Identify which cell holds the provided text, then report its (X, Y) central coordinate. 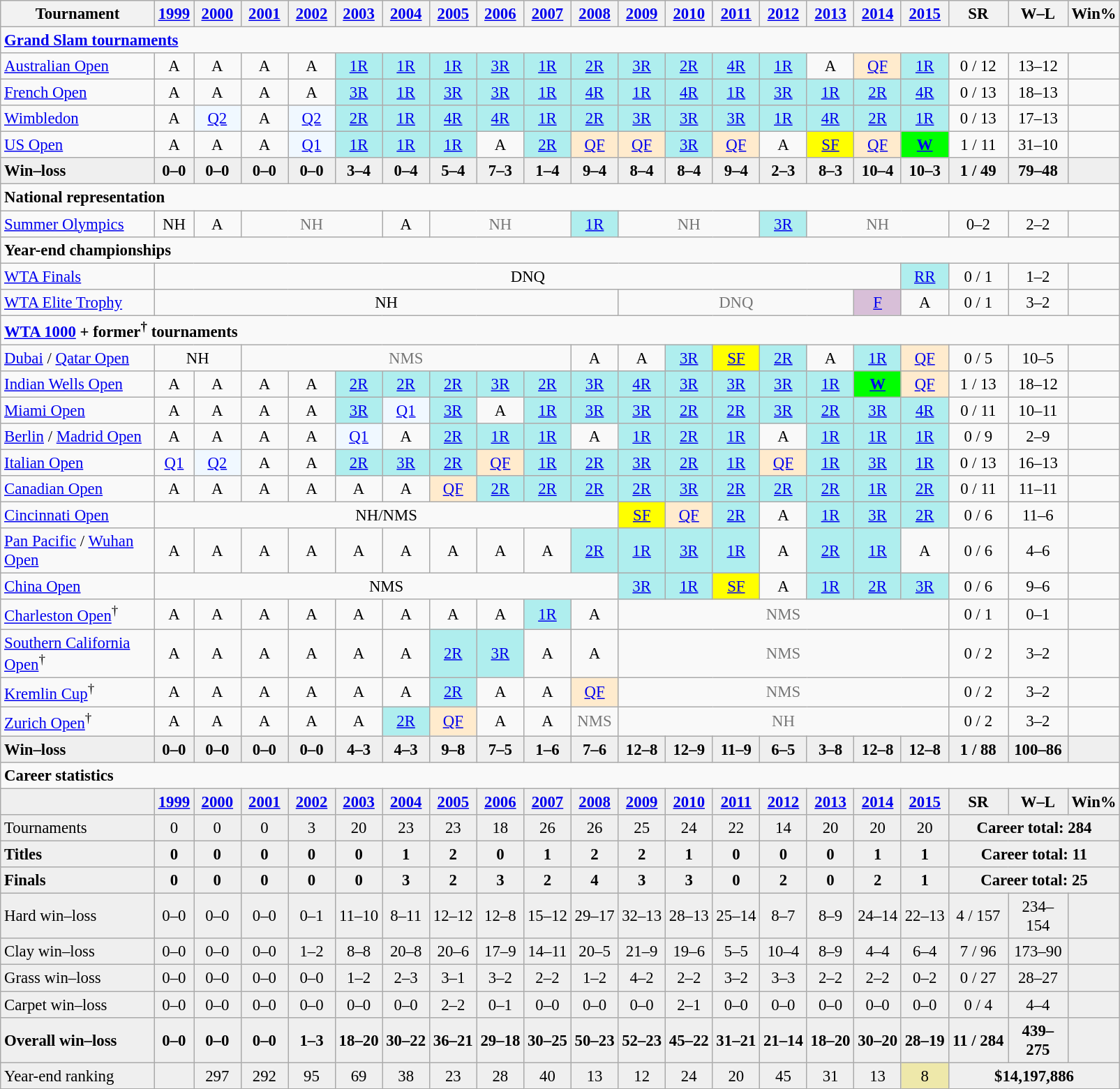
Grass win–loss (78, 978)
4–6 (1038, 551)
Wimbledon (78, 119)
28 (500, 1076)
Tournaments (78, 828)
36–21 (453, 1039)
52–23 (642, 1039)
5–5 (736, 952)
1–6 (548, 749)
Miami Open (78, 410)
17–13 (1038, 119)
Italian Open (78, 463)
RR (925, 276)
3–1 (453, 978)
8 (925, 1076)
11–9 (736, 749)
4 / 157 (978, 917)
11–11 (1038, 489)
22–13 (925, 917)
Clay win–loss (78, 952)
20–5 (595, 952)
1–4 (548, 171)
10–3 (925, 171)
30–20 (878, 1039)
11–10 (359, 917)
17–9 (500, 952)
Indian Wells Open (78, 384)
6–4 (925, 952)
12–9 (689, 749)
18 (500, 828)
14 (784, 828)
28–19 (925, 1039)
0 / 27 (978, 978)
9–8 (453, 749)
Hard win–loss (78, 917)
French Open (78, 93)
1 / 49 (978, 171)
439–275 (1038, 1039)
4–2 (642, 978)
Grand Slam tournaments (560, 40)
234–154 (1038, 917)
National representation (560, 197)
3–8 (830, 749)
50–23 (595, 1039)
18–13 (1038, 93)
Charleston Open† (78, 615)
Southern California Open† (78, 653)
12 (642, 1076)
16–13 (1038, 463)
US Open (78, 145)
F (878, 302)
Year-end ranking (78, 1076)
12–12 (453, 917)
Career total: 284 (1034, 828)
11 / 284 (978, 1039)
7 / 96 (978, 952)
31 (830, 1076)
3–3 (784, 978)
Australian Open (78, 66)
9–6 (1038, 587)
14–11 (548, 952)
1 / 13 (978, 384)
7–5 (500, 749)
5–4 (453, 171)
Titles (78, 855)
$14,197,886 (1034, 1076)
11–6 (1038, 516)
Dubai / Qatar Open (78, 358)
29–17 (595, 917)
25 (642, 828)
WTA Elite Trophy (78, 302)
100–86 (1038, 749)
31–21 (736, 1039)
NH/NMS (386, 516)
15–12 (548, 917)
Career total: 25 (1034, 880)
Kremlin Cup† (78, 692)
8–3 (830, 171)
6–5 (784, 749)
22 (736, 828)
10–11 (1038, 410)
32–13 (642, 917)
3–4 (359, 171)
0 / 12 (978, 66)
Tournament (78, 14)
28–27 (1038, 978)
20–8 (406, 952)
69 (359, 1076)
Carpet win–loss (78, 1005)
Berlin / Madrid Open (78, 437)
Overall win–loss (78, 1039)
21–9 (642, 952)
13–12 (1038, 66)
45 (784, 1076)
18–12 (1038, 384)
45–22 (689, 1039)
Career statistics (560, 776)
31–10 (1038, 145)
292 (264, 1076)
WTA 1000 + former† tournaments (560, 330)
8–7 (784, 917)
Zurich Open† (78, 721)
Cincinnati Open (78, 516)
0 / 9 (978, 437)
4 (595, 880)
2–1 (689, 1005)
30–22 (406, 1039)
Pan Pacific / Wuhan Open (78, 551)
China Open (78, 587)
38 (406, 1076)
24–14 (878, 917)
79–48 (1038, 171)
10–5 (1038, 358)
19–6 (689, 952)
7–3 (500, 171)
0 / 4 (978, 1005)
Career total: 11 (1034, 855)
WTA Finals (78, 276)
297 (218, 1076)
95 (312, 1076)
1–3 (312, 1039)
1 / 88 (978, 749)
30–25 (548, 1039)
0 / 5 (978, 358)
173–90 (1038, 952)
8–8 (359, 952)
Canadian Open (78, 489)
25–14 (736, 917)
29–18 (500, 1039)
21–14 (784, 1039)
20–6 (453, 952)
7–6 (595, 749)
Summer Olympics (78, 224)
0–4 (406, 171)
40 (548, 1076)
Year-end championships (560, 250)
28–13 (689, 917)
1 / 11 (978, 145)
2–9 (1038, 437)
Finals (78, 880)
8–11 (406, 917)
